Search for the cell housing the specified text and yield its (X, Y) center coordinate. 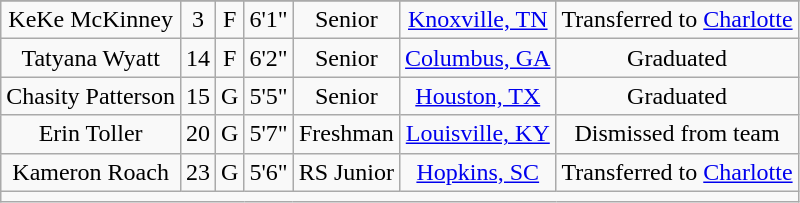
Erin Toller (91, 134)
5'7" (268, 134)
Kameron Roach (91, 172)
Tatyana Wyatt (91, 58)
3 (198, 20)
Chasity Patterson (91, 96)
14 (198, 58)
Columbus, GA (478, 58)
Dismissed from team (677, 134)
Louisville, KY (478, 134)
Hopkins, SC (478, 172)
KeKe McKinney (91, 20)
RS Junior (346, 172)
6'2" (268, 58)
Freshman (346, 134)
5'6" (268, 172)
5'5" (268, 96)
20 (198, 134)
23 (198, 172)
Houston, TX (478, 96)
Knoxville, TN (478, 20)
15 (198, 96)
6'1" (268, 20)
